Capture the cell that displays the provided text and extract its [X, Y] central coordinate. 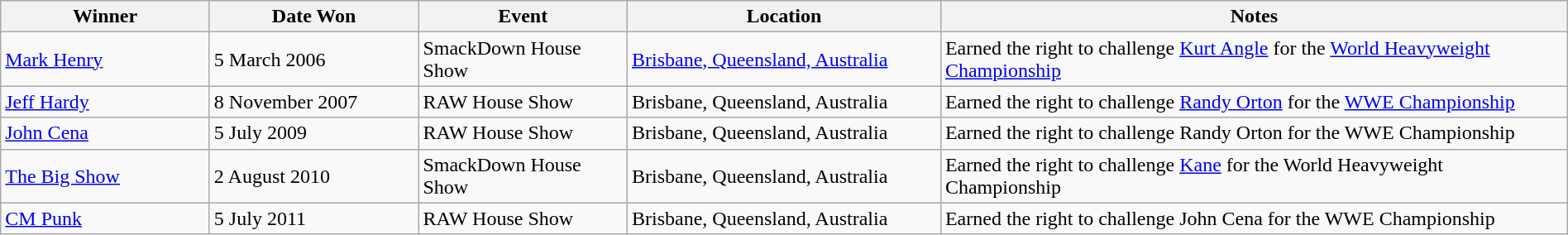
John Cena [106, 133]
5 July 2011 [314, 218]
Mark Henry [106, 60]
Jeff Hardy [106, 102]
Event [523, 17]
The Big Show [106, 175]
8 November 2007 [314, 102]
5 March 2006 [314, 60]
Earned the right to challenge John Cena for the WWE Championship [1254, 218]
Winner [106, 17]
Earned the right to challenge Kurt Angle for the World Heavyweight Championship [1254, 60]
5 July 2009 [314, 133]
Earned the right to challenge Kane for the World Heavyweight Championship [1254, 175]
Notes [1254, 17]
Date Won [314, 17]
Location [784, 17]
CM Punk [106, 218]
2 August 2010 [314, 175]
